Pinpoint the cell where the given text exists, returning its [X, Y] midpoint coordinate. 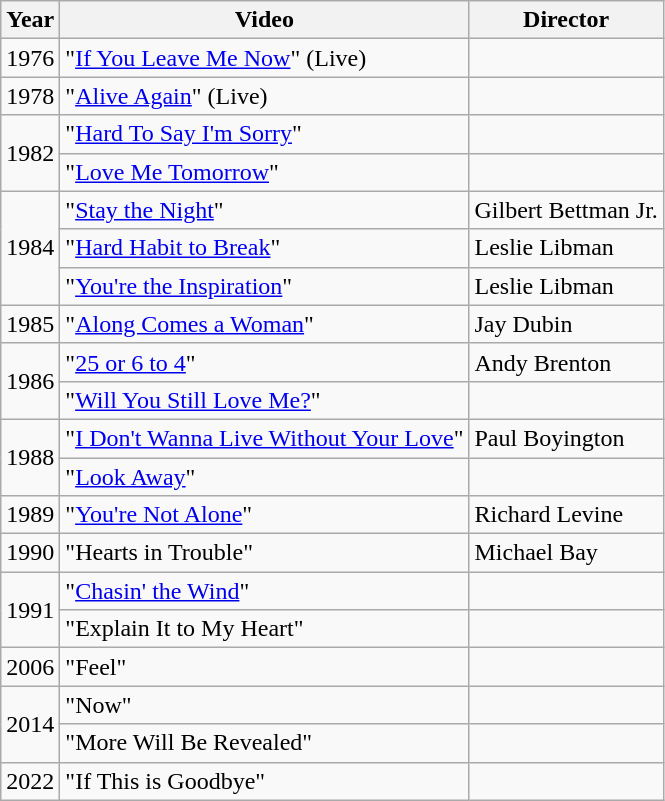
Director [566, 20]
2022 [30, 781]
Andy Brenton [566, 362]
1991 [30, 610]
"Look Away" [264, 477]
Jay Dubin [566, 324]
1982 [30, 153]
"Hard Habit to Break" [264, 248]
"Chasin' the Wind" [264, 591]
1985 [30, 324]
1988 [30, 457]
2006 [30, 667]
"Will You Still Love Me?" [264, 400]
"Now" [264, 705]
1976 [30, 58]
"Hearts in Trouble" [264, 553]
"25 or 6 to 4" [264, 362]
"Love Me Tomorrow" [264, 172]
1978 [30, 96]
Paul Boyington [566, 438]
Year [30, 20]
"Hard To Say I'm Sorry" [264, 134]
1986 [30, 381]
"Along Comes a Woman" [264, 324]
"If You Leave Me Now" (Live) [264, 58]
"Explain It to My Heart" [264, 629]
"You're Not Alone" [264, 515]
"Stay the Night" [264, 210]
"I Don't Wanna Live Without Your Love" [264, 438]
Video [264, 20]
"If This is Goodbye" [264, 781]
1990 [30, 553]
2014 [30, 724]
Richard Levine [566, 515]
Michael Bay [566, 553]
1989 [30, 515]
"More Will Be Revealed" [264, 743]
"Alive Again" (Live) [264, 96]
Gilbert Bettman Jr. [566, 210]
1984 [30, 248]
"Feel" [264, 667]
"You're the Inspiration" [264, 286]
